Search for the cell housing the specified text and yield its (X, Y) center coordinate. 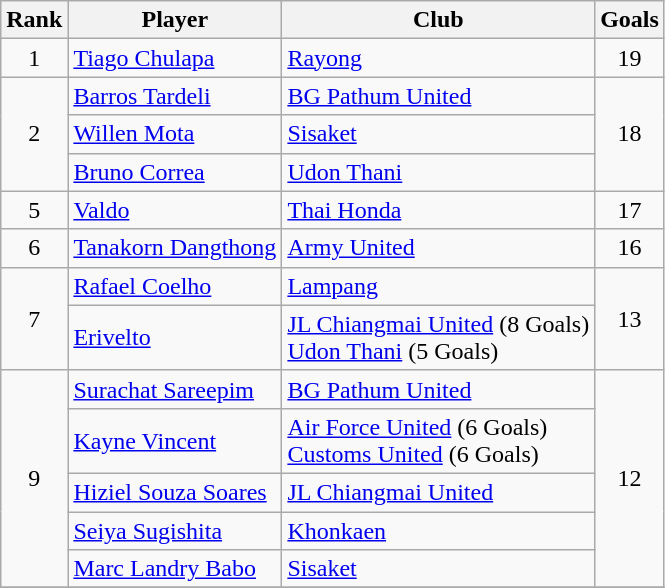
Kayne Vincent (175, 440)
Club (438, 20)
Bruno Correa (175, 172)
Rafael Coelho (175, 286)
18 (630, 134)
19 (630, 58)
Erivelto (175, 338)
9 (34, 478)
6 (34, 248)
Barros Tardeli (175, 96)
Rank (34, 20)
Hiziel Souza Soares (175, 492)
7 (34, 318)
JL Chiangmai United (438, 492)
Air Force United (6 Goals) Customs United (6 Goals) (438, 440)
Surachat Sareepim (175, 389)
JL Chiangmai United (8 Goals) Udon Thani (5 Goals) (438, 338)
Tiago Chulapa (175, 58)
13 (630, 318)
Udon Thani (438, 172)
Thai Honda (438, 210)
2 (34, 134)
1 (34, 58)
Khonkaen (438, 531)
Goals (630, 20)
Player (175, 20)
Willen Mota (175, 134)
Marc Landry Babo (175, 569)
Army United (438, 248)
Seiya Sugishita (175, 531)
Valdo (175, 210)
17 (630, 210)
Tanakorn Dangthong (175, 248)
Lampang (438, 286)
16 (630, 248)
Rayong (438, 58)
5 (34, 210)
12 (630, 478)
